Output the (X, Y) coordinate of the center of the cell containing the given text.  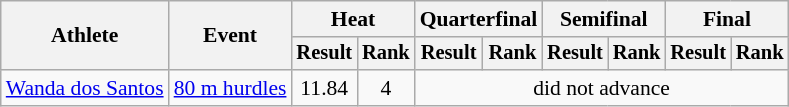
Quarterfinal (479, 19)
Event (230, 36)
Heat (352, 19)
11.84 (324, 88)
4 (386, 88)
Wanda dos Santos (85, 88)
Athlete (85, 36)
80 m hurdles (230, 88)
Semifinal (604, 19)
did not advance (602, 88)
Final (726, 19)
